Output the [x, y] coordinate of the center of the cell containing the given text.  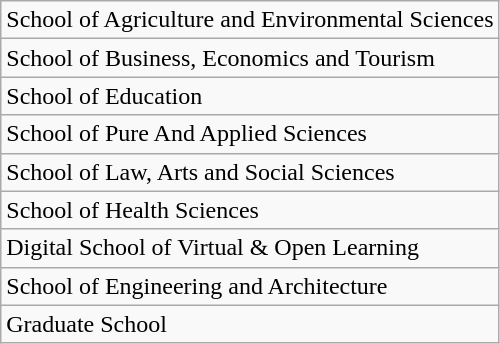
School of Engineering and Architecture [250, 286]
School of Business, Economics and Tourism [250, 58]
School of Agriculture and Environmental Sciences [250, 20]
School of Health Sciences [250, 210]
School of Law, Arts and Social Sciences [250, 172]
Digital School of Virtual & Open Learning [250, 248]
Graduate School [250, 324]
School of Education [250, 96]
School of Pure And Applied Sciences [250, 134]
